Pinpoint the cell where the given text exists, returning its [X, Y] midpoint coordinate. 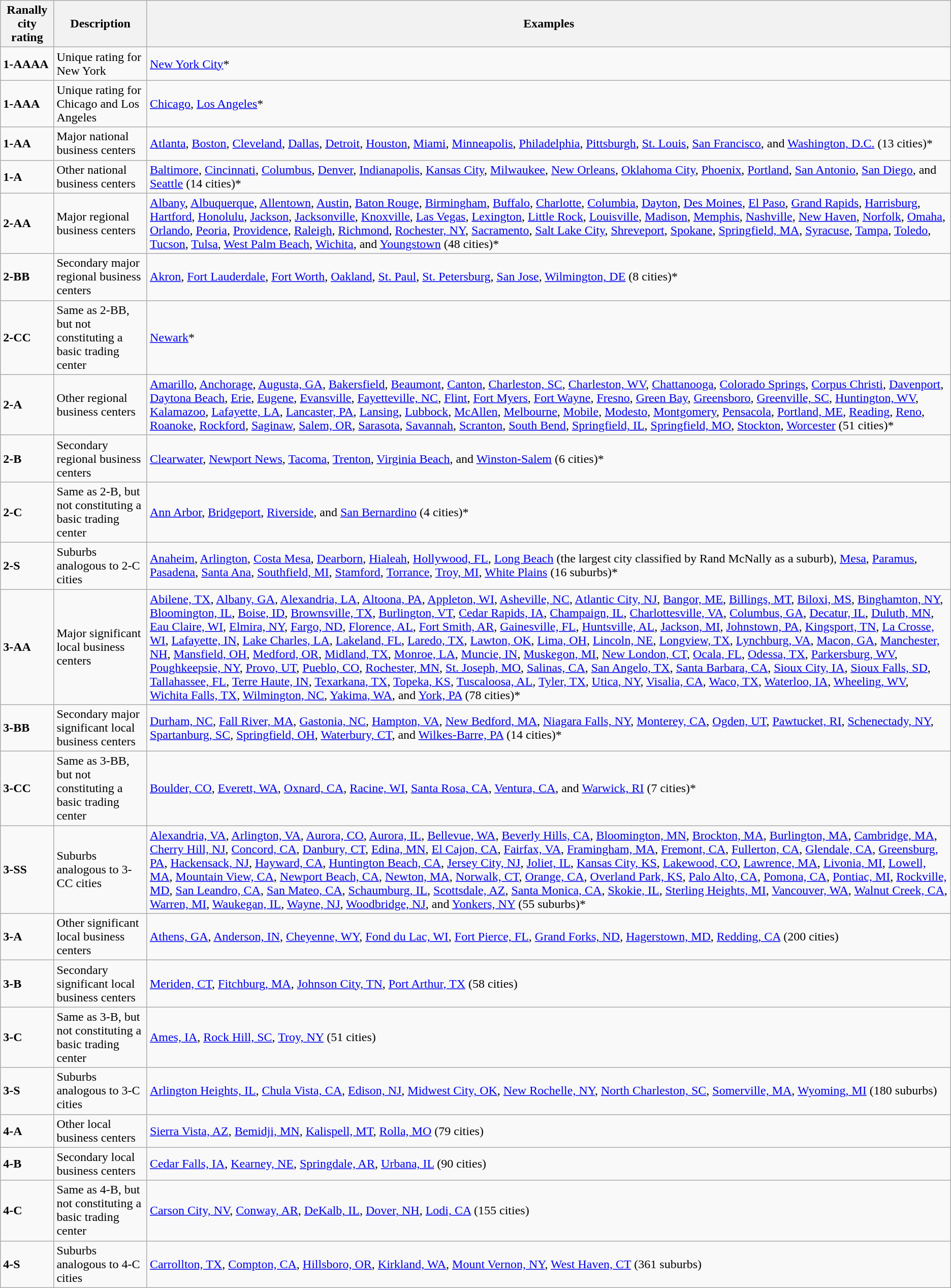
1-A [27, 177]
3-S [27, 1091]
2-AA [27, 224]
Other regional business centers [101, 404]
Same as 3-BB, but not constituting a basic trading center [101, 789]
2-C [27, 512]
Examples [549, 24]
4-S [27, 1264]
Suburbs analogous to 3-CC cities [101, 870]
3-SS [27, 870]
Athens, GA, Anderson, IN, Cheyenne, WY, Fond du Lac, WI, Fort Pierce, FL, Grand Forks, ND, Hagerstown, MD, Redding, CA (200 cities) [549, 937]
Suburbs analogous to 3-C cities [101, 1091]
Clearwater, Newport News, Tacoma, Trenton, Virginia Beach, and Winston-Salem (6 cities)* [549, 458]
Other national business centers [101, 177]
Ames, IA, Rock Hill, SC, Troy, NY (51 cities) [549, 1038]
2-BB [27, 277]
Same as 4-B, but not constituting a basic trading center [101, 1210]
New York City* [549, 64]
Secondary major regional business centers [101, 277]
Unique rating for Chicago and Los Angeles [101, 104]
Ann Arbor, Bridgeport, Riverside, and San Bernardino (4 cities)* [549, 512]
Secondary regional business centers [101, 458]
Secondary significant local business centers [101, 984]
Cedar Falls, IA, Kearney, NE, Springdale, AR, Urbana, IL (90 cities) [549, 1164]
2-A [27, 404]
Secondary major significant local business centers [101, 728]
1-AAAA [27, 64]
3-BB [27, 728]
Same as 2-B, but not constituting a basic trading center [101, 512]
3-A [27, 937]
Description [101, 24]
2-CC [27, 337]
Suburbs analogous to 2-C cities [101, 566]
Chicago, Los Angeles* [549, 104]
Carrollton, TX, Compton, CA, Hillsboro, OR, Kirkland, WA, Mount Vernon, NY, West Haven, CT (361 suburbs) [549, 1264]
Secondary local business centers [101, 1164]
3-CC [27, 789]
3-C [27, 1038]
4-A [27, 1131]
2-S [27, 566]
Sierra Vista, AZ, Bemidji, MN, Kalispell, MT, Rolla, MO (79 cities) [549, 1131]
Major regional business centers [101, 224]
Other significant local business centers [101, 937]
Carson City, NV, Conway, AR, DeKalb, IL, Dover, NH, Lodi, CA (155 cities) [549, 1210]
3-B [27, 984]
Akron, Fort Lauderdale, Fort Worth, Oakland, St. Paul, St. Petersburg, San Jose, Wilmington, DE (8 cities)* [549, 277]
Meriden, CT, Fitchburg, MA, Johnson City, TN, Port Arthur, TX (58 cities) [549, 984]
1-AAA [27, 104]
Same as 3-B, but not constituting a basic trading center [101, 1038]
Ranally city rating [27, 24]
1-AA [27, 143]
4-C [27, 1210]
Major national business centers [101, 143]
Other local business centers [101, 1131]
4-B [27, 1164]
3-AA [27, 647]
Major significant local business centers [101, 647]
Newark* [549, 337]
Boulder, CO, Everett, WA, Oxnard, CA, Racine, WI, Santa Rosa, CA, Ventura, CA, and Warwick, RI (7 cities)* [549, 789]
Same as 2-BB, but not constituting a basic trading center [101, 337]
2-B [27, 458]
Unique rating for New York [101, 64]
Suburbs analogous to 4-C cities [101, 1264]
